From the cell containing the given text, extract its center point as [X, Y] coordinate. 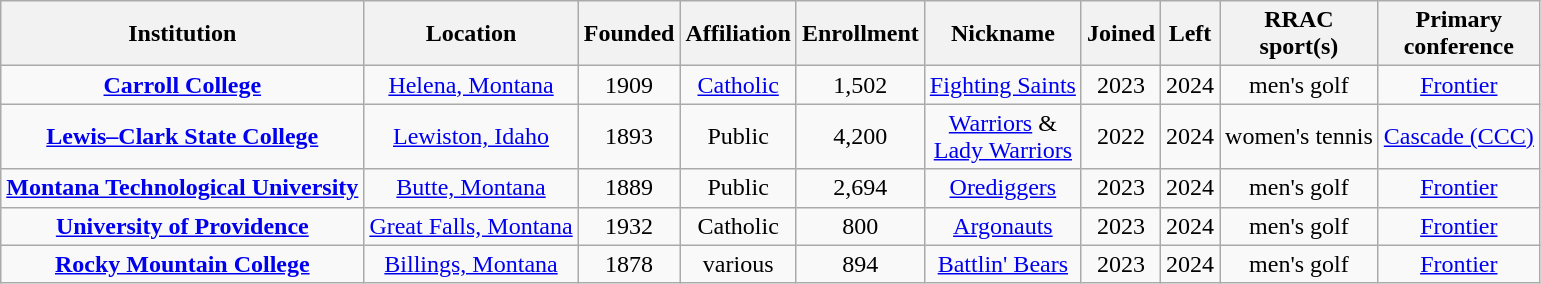
women's tennis [1300, 136]
Cascade (CCC) [1458, 136]
1878 [629, 264]
Warriors &Lady Warriors [1002, 136]
800 [860, 226]
2,694 [860, 188]
Location [471, 34]
Enrollment [860, 34]
Carroll College [182, 85]
1,502 [860, 85]
Battlin' Bears [1002, 264]
RRACsport(s) [1300, 34]
various [738, 264]
2022 [1120, 136]
Founded [629, 34]
Left [1190, 34]
1909 [629, 85]
University of Providence [182, 226]
1889 [629, 188]
Montana Technological University [182, 188]
Rocky Mountain College [182, 264]
Billings, Montana [471, 264]
Argonauts [1002, 226]
Fighting Saints [1002, 85]
Great Falls, Montana [471, 226]
4,200 [860, 136]
Lewis–Clark State College [182, 136]
1893 [629, 136]
894 [860, 264]
Lewiston, Idaho [471, 136]
Institution [182, 34]
Primaryconference [1458, 34]
Affiliation [738, 34]
Nickname [1002, 34]
Joined [1120, 34]
Helena, Montana [471, 85]
Butte, Montana [471, 188]
Orediggers [1002, 188]
1932 [629, 226]
